Identify which cell holds the provided text, then report its [X, Y] central coordinate. 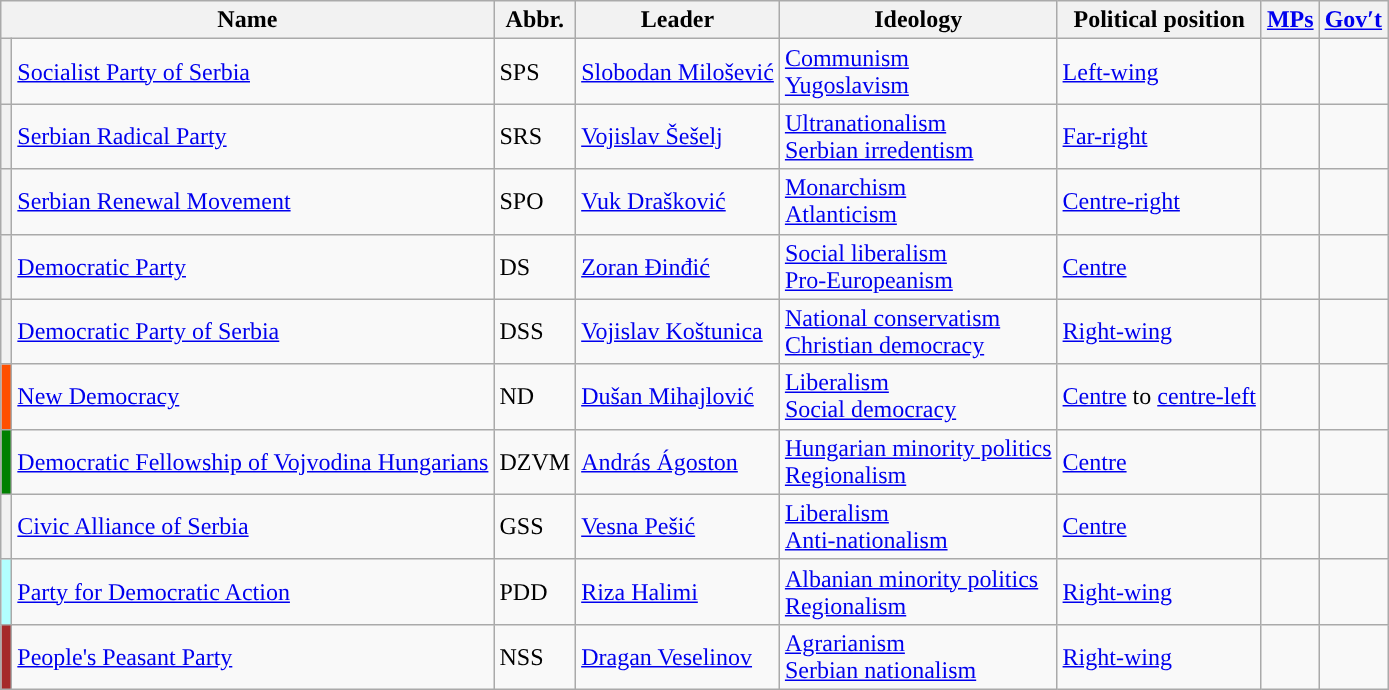
UltranationalismSerbian irredentism [918, 136]
DSS [535, 332]
Democratic Party [253, 266]
Dušan Mihajlović [678, 396]
Political position [1159, 20]
András Ágoston [678, 462]
ND [535, 396]
Hungarian minority politicsRegionalism [918, 462]
National conservatismChristian democracy [918, 332]
Vuk Drašković [678, 202]
Dragan Veselinov [678, 656]
Abbr. [535, 20]
Riza Halimi [678, 592]
Far-right [1159, 136]
New Democracy [253, 396]
Socialist Party of Serbia [253, 72]
Ideology [918, 20]
PDD [535, 592]
CommunismYugoslavism [918, 72]
MPs [1290, 20]
Vesna Pešić [678, 526]
Left-wing [1159, 72]
SPO [535, 202]
Vojislav Šešelj [678, 136]
Name [248, 20]
Leader [678, 20]
Centre-right [1159, 202]
People's Peasant Party [253, 656]
MonarchismAtlanticism [918, 202]
Gov′t [1353, 20]
SRS [535, 136]
NSS [535, 656]
Albanian minority politicsRegionalism [918, 592]
Democratic Party of Serbia [253, 332]
GSS [535, 526]
Vojislav Koštunica [678, 332]
Civic Alliance of Serbia [253, 526]
Democratic Fellowship of Vojvodina Hungarians [253, 462]
SPS [535, 72]
Social liberalismPro-Europeanism [918, 266]
LiberalismAnti-nationalism [918, 526]
Slobodan Milošević [678, 72]
Party for Democratic Action [253, 592]
DZVM [535, 462]
LiberalismSocial democracy [918, 396]
Serbian Radical Party [253, 136]
Zoran Đinđić [678, 266]
Serbian Renewal Movement [253, 202]
AgrarianismSerbian nationalism [918, 656]
DS [535, 266]
Centre to centre-left [1159, 396]
